Return (x, y) of the center of cell containing provided text 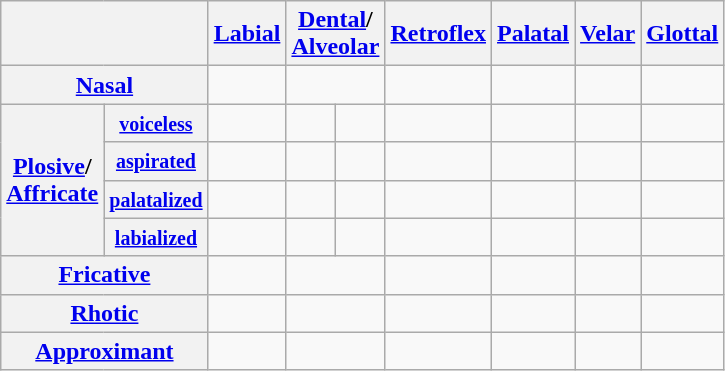
labialized (156, 237)
voiceless (156, 123)
aspirated (156, 161)
Approximant (104, 351)
Dental/Alveolar (336, 34)
Glottal (682, 34)
Plosive/Affricate (52, 180)
palatalized (156, 199)
Labial (247, 34)
Nasal (104, 85)
Retroflex (438, 34)
Fricative (104, 275)
Palatal (534, 34)
Velar (608, 34)
Rhotic (104, 313)
